Scan for the cell matching the given text and deliver its [X, Y] coordinate at center. 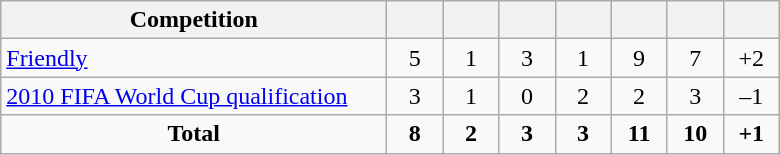
Competition [194, 20]
–1 [751, 96]
Friendly [194, 58]
8 [415, 134]
Total [194, 134]
0 [527, 96]
11 [639, 134]
10 [695, 134]
9 [639, 58]
2010 FIFA World Cup qualification [194, 96]
5 [415, 58]
7 [695, 58]
+1 [751, 134]
+2 [751, 58]
